Capture the cell that displays the provided text and extract its (x, y) central coordinate. 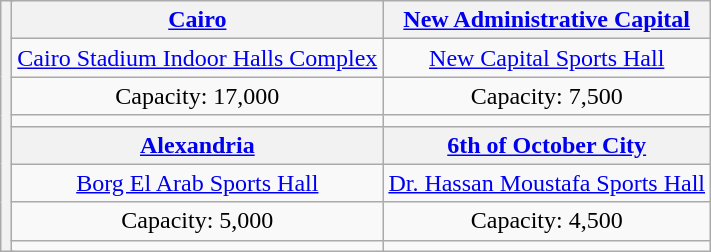
Capacity: 7,500 (547, 96)
Cairo Stadium Indoor Halls Complex (198, 58)
Capacity: 17,000 (198, 96)
Capacity: 5,000 (198, 221)
Capacity: 4,500 (547, 221)
Borg El Arab Sports Hall (198, 183)
Alexandria (198, 145)
Dr. Hassan Moustafa Sports Hall (547, 183)
Cairo (198, 20)
6th of October City (547, 145)
New Capital Sports Hall (547, 58)
New Administrative Capital (547, 20)
